Return (X, Y) of the center of cell containing provided text 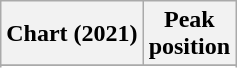
Peakposition (189, 34)
Chart (2021) (72, 34)
